For the text-containing cell, return its midpoint in [x, y] coordinate format. 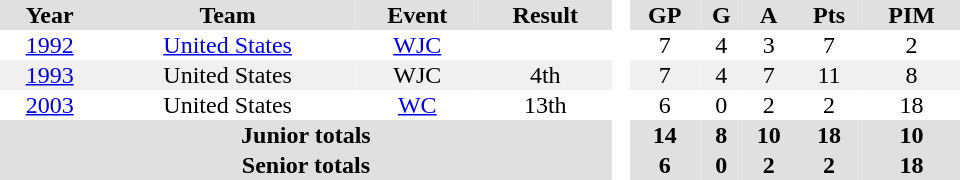
WC [418, 105]
Year [50, 15]
Result [546, 15]
3 [768, 45]
Senior totals [306, 165]
Team [228, 15]
A [768, 15]
G [721, 15]
1992 [50, 45]
GP [664, 15]
4th [546, 75]
Junior totals [306, 135]
Event [418, 15]
14 [664, 135]
Pts [829, 15]
PIM [912, 15]
1993 [50, 75]
11 [829, 75]
13th [546, 105]
2003 [50, 105]
